Locate the cell with the specified text and output its (X, Y) center coordinate. 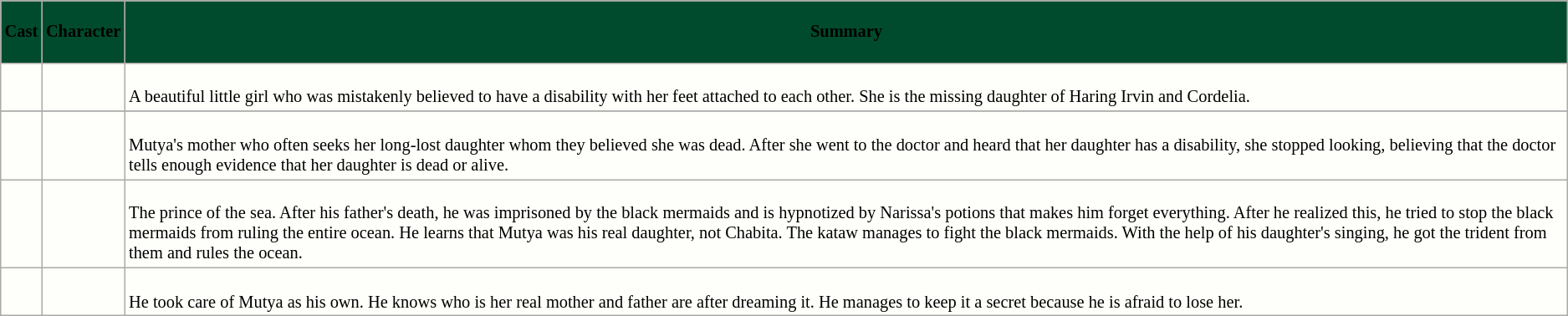
Character (84, 31)
Cast (22, 31)
Summary (846, 31)
